Locate the cell with the specified text and output its [X, Y] center coordinate. 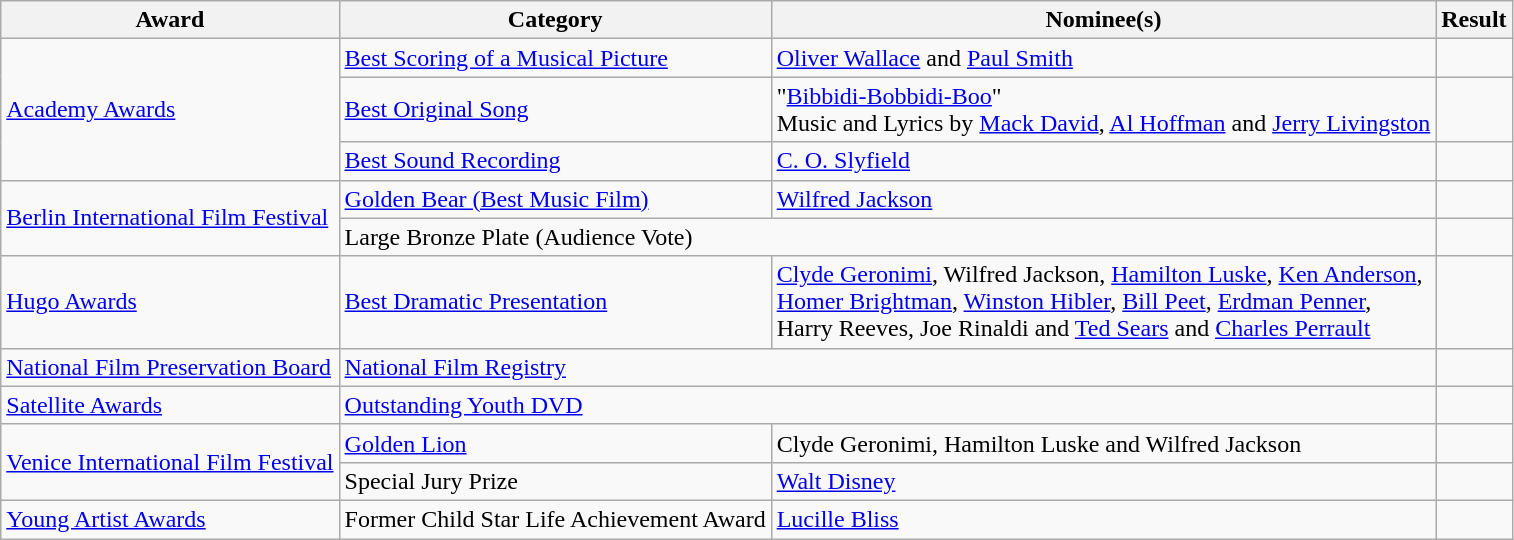
Clyde Geronimi, Hamilton Luske and Wilfred Jackson [1104, 443]
Best Original Song [555, 110]
Satellite Awards [170, 405]
Result [1474, 20]
Special Jury Prize [555, 481]
Walt Disney [1104, 481]
C. O. Slyfield [1104, 161]
Wilfred Jackson [1104, 199]
Best Scoring of a Musical Picture [555, 58]
Hugo Awards [170, 302]
Academy Awards [170, 110]
"Bibbidi-Bobbidi-Boo"Music and Lyrics by Mack David, Al Hoffman and Jerry Livingston [1104, 110]
Young Artist Awards [170, 519]
Venice International Film Festival [170, 462]
Former Child Star Life Achievement Award [555, 519]
Berlin International Film Festival [170, 218]
Golden Bear (Best Music Film) [555, 199]
Nominee(s) [1104, 20]
Category [555, 20]
Outstanding Youth DVD [888, 405]
Large Bronze Plate (Audience Vote) [888, 237]
Award [170, 20]
Lucille Bliss [1104, 519]
Oliver Wallace and Paul Smith [1104, 58]
Best Sound Recording [555, 161]
Best Dramatic Presentation [555, 302]
Golden Lion [555, 443]
National Film Preservation Board [170, 367]
National Film Registry [888, 367]
